Locate the cell with the specified text and output its [x, y] center coordinate. 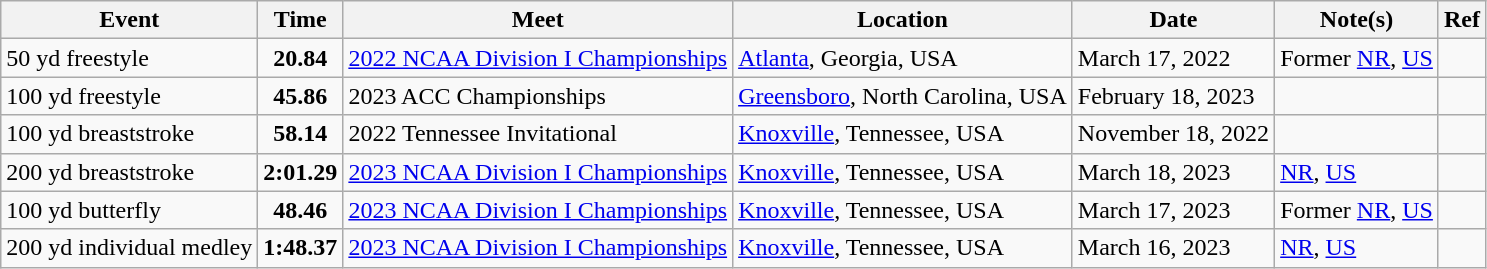
2:01.29 [300, 172]
100 yd butterfly [130, 210]
45.86 [300, 96]
20.84 [300, 58]
March 17, 2023 [1173, 210]
200 yd breaststroke [130, 172]
1:48.37 [300, 248]
48.46 [300, 210]
100 yd breaststroke [130, 134]
March 17, 2022 [1173, 58]
58.14 [300, 134]
2022 NCAA Division I Championships [538, 58]
100 yd freestyle [130, 96]
February 18, 2023 [1173, 96]
Atlanta, Georgia, USA [903, 58]
Ref [1462, 20]
Note(s) [1357, 20]
50 yd freestyle [130, 58]
Greensboro, North Carolina, USA [903, 96]
November 18, 2022 [1173, 134]
March 18, 2023 [1173, 172]
2022 Tennessee Invitational [538, 134]
Time [300, 20]
2023 ACC Championships [538, 96]
Meet [538, 20]
200 yd individual medley [130, 248]
March 16, 2023 [1173, 248]
Location [903, 20]
Date [1173, 20]
Event [130, 20]
